Return the [X, Y] coordinate for the center point of the cell that contains the specified text.  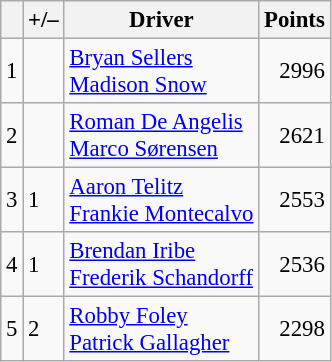
Driver [162, 20]
Robby Foley Patrick Gallagher [162, 330]
2536 [294, 264]
5 [12, 330]
+/– [44, 20]
Aaron Telitz Frankie Montecalvo [162, 200]
Roman De Angelis Marco Sørensen [162, 136]
2996 [294, 72]
2298 [294, 330]
Brendan Iribe Frederik Schandorff [162, 264]
2553 [294, 200]
Points [294, 20]
Bryan Sellers Madison Snow [162, 72]
3 [12, 200]
4 [12, 264]
2621 [294, 136]
